Pinpoint the cell where the given text exists, returning its (x, y) midpoint coordinate. 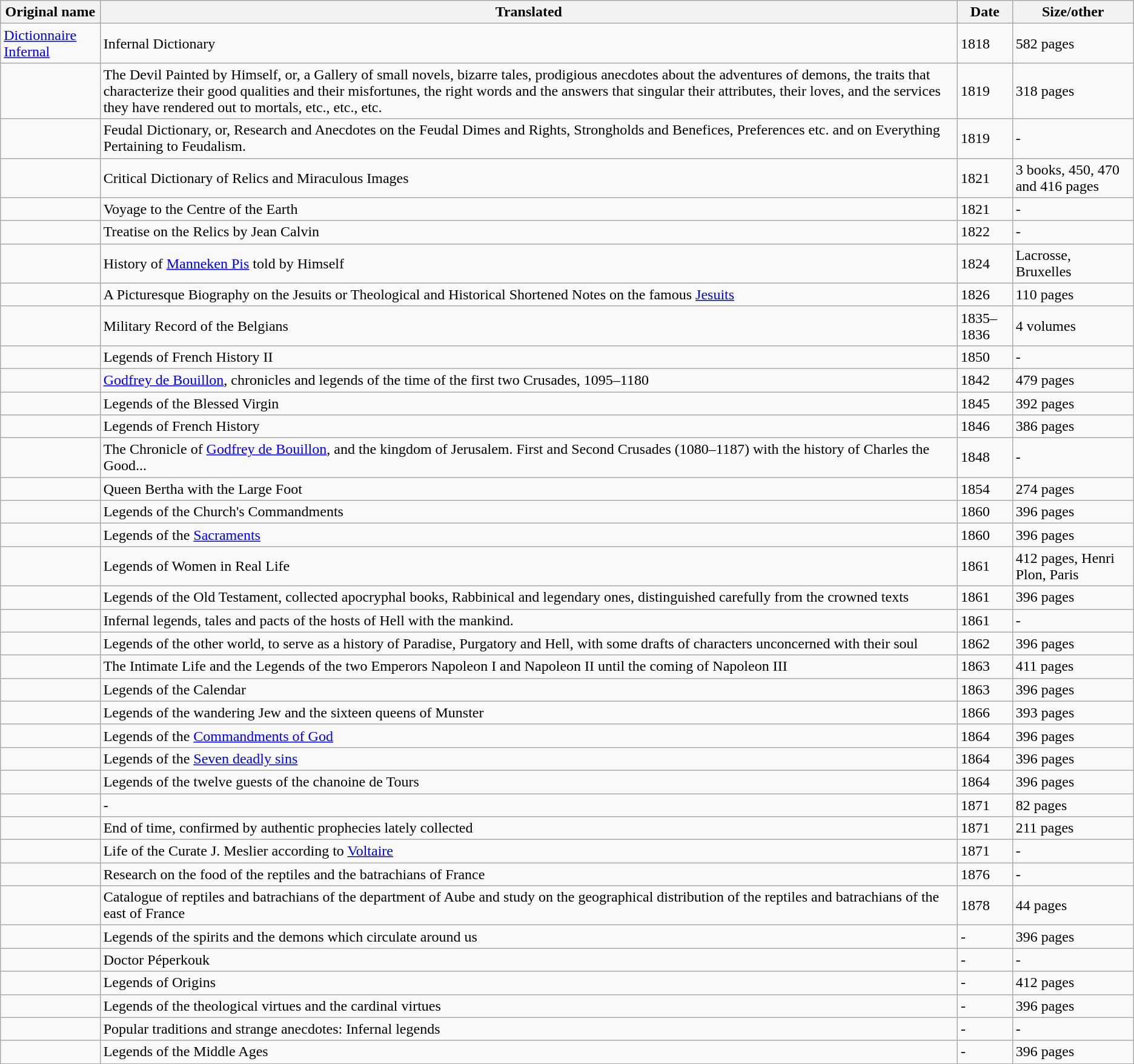
1842 (985, 380)
1878 (985, 905)
Popular traditions and strange anecdotes: Infernal legends (528, 1029)
1854 (985, 489)
Life of the Curate J. Meslier according to Voltaire (528, 851)
Legends of the wandering Jew and the sixteen queens of Munster (528, 713)
Legends of the other world, to serve as a history of Paradise, Purgatory and Hell, with some drafts of characters unconcerned with their soul (528, 643)
Dictionnaire Infernal (50, 44)
Legends of Women in Real Life (528, 566)
The Intimate Life and the Legends of the two Emperors Napoleon I and Napoleon II until the coming of Napoleon III (528, 667)
Legends of French History (528, 427)
1866 (985, 713)
3 books, 450, 470 and 416 pages (1073, 178)
392 pages (1073, 403)
582 pages (1073, 44)
History of Manneken Pis told by Himself (528, 263)
Legends of the Old Testament, collected apocryphal books, Rabbinical and legendary ones, distinguished carefully from the crowned texts (528, 597)
1846 (985, 427)
318 pages (1073, 91)
Translated (528, 12)
Legends of Origins (528, 983)
Voyage to the Centre of the Earth (528, 209)
A Picturesque Biography on the Jesuits or Theological and Historical Shortened Notes on the famous Jesuits (528, 294)
479 pages (1073, 380)
Critical Dictionary of Relics and Miraculous Images (528, 178)
Infernal Dictionary (528, 44)
1824 (985, 263)
Queen Bertha with the Large Foot (528, 489)
Infernal legends, tales and pacts of the hosts of Hell with the mankind. (528, 620)
412 pages, Henri Plon, Paris (1073, 566)
393 pages (1073, 713)
274 pages (1073, 489)
412 pages (1073, 983)
4 volumes (1073, 326)
110 pages (1073, 294)
Legends of the theological virtues and the cardinal virtues (528, 1006)
Godfrey de Bouillon, chronicles and legends of the time of the first two Crusades, 1095–1180 (528, 380)
Legends of the Calendar (528, 690)
Research on the food of the reptiles and the batrachians of France (528, 874)
1826 (985, 294)
Legends of the Middle Ages (528, 1052)
Legends of the Sacraments (528, 535)
Lacrosse, Bruxelles (1073, 263)
1850 (985, 357)
End of time, confirmed by authentic prophecies lately collected (528, 828)
1835–1836 (985, 326)
Legends of the Seven deadly sins (528, 759)
Legends of the spirits and the demons which circulate around us (528, 937)
386 pages (1073, 427)
1848 (985, 458)
The Chronicle of Godfrey de Bouillon, and the kingdom of Jerusalem. First and Second Crusades (1080–1187) with the history of Charles the Good... (528, 458)
82 pages (1073, 805)
1845 (985, 403)
Treatise on the Relics by Jean Calvin (528, 232)
411 pages (1073, 667)
Legends of the Commandments of God (528, 736)
Date (985, 12)
Size/other (1073, 12)
Original name (50, 12)
Legends of the Blessed Virgin (528, 403)
Legends of the twelve guests of the chanoine de Tours (528, 782)
1862 (985, 643)
1822 (985, 232)
44 pages (1073, 905)
1876 (985, 874)
1818 (985, 44)
Military Record of the Belgians (528, 326)
Doctor Péperkouk (528, 960)
Legends of French History II (528, 357)
211 pages (1073, 828)
Legends of the Church's Commandments (528, 512)
